Capture the cell that displays the provided text and extract its [x, y] central coordinate. 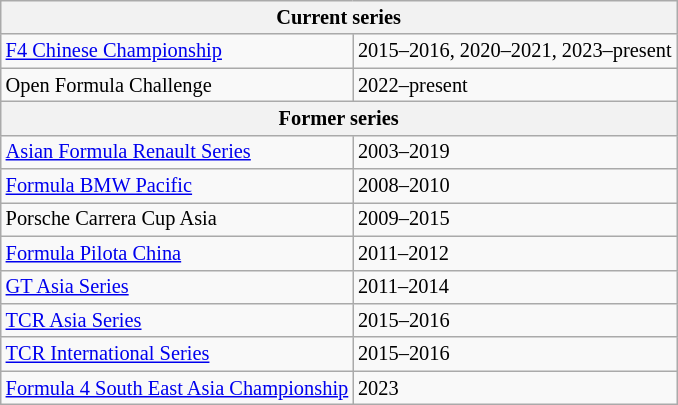
2003–2019 [514, 152]
2011–2014 [514, 287]
F4 Chinese Championship [177, 51]
Porsche Carrera Cup Asia [177, 219]
Open Formula Challenge [177, 85]
Asian Formula Renault Series [177, 152]
TCR International Series [177, 354]
GT Asia Series [177, 287]
2023 [514, 388]
Former series [339, 118]
2008–2010 [514, 186]
2022–present [514, 85]
2015–2016, 2020–2021, 2023–present [514, 51]
Formula 4 South East Asia Championship [177, 388]
Formula Pilota China [177, 253]
Formula BMW Pacific [177, 186]
TCR Asia Series [177, 320]
Current series [339, 17]
2009–2015 [514, 219]
2011–2012 [514, 253]
